Return [x, y] of the center of cell containing provided text 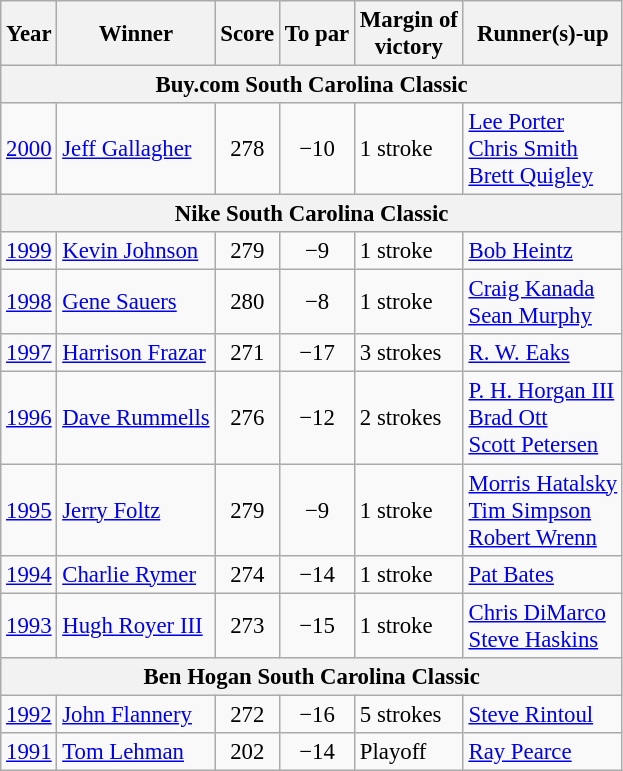
John Flannery [136, 714]
Ray Pearce [542, 752]
276 [248, 418]
5 strokes [408, 714]
202 [248, 752]
Buy.com South Carolina Classic [312, 85]
Gene Sauers [136, 302]
Lee Porter Chris Smith Brett Quigley [542, 149]
2 strokes [408, 418]
272 [248, 714]
To par [318, 34]
Steve Rintoul [542, 714]
273 [248, 626]
−10 [318, 149]
1991 [29, 752]
1996 [29, 418]
1999 [29, 251]
Score [248, 34]
−17 [318, 353]
Runner(s)-up [542, 34]
Morris Hatalsky Tim Simpson Robert Wrenn [542, 510]
1994 [29, 574]
Craig Kanada Sean Murphy [542, 302]
274 [248, 574]
R. W. Eaks [542, 353]
−12 [318, 418]
Margin ofvictory [408, 34]
Hugh Royer III [136, 626]
3 strokes [408, 353]
1998 [29, 302]
Kevin Johnson [136, 251]
Harrison Frazar [136, 353]
271 [248, 353]
Charlie Rymer [136, 574]
−15 [318, 626]
Year [29, 34]
Jeff Gallagher [136, 149]
1995 [29, 510]
Jerry Foltz [136, 510]
Dave Rummells [136, 418]
Bob Heintz [542, 251]
278 [248, 149]
1992 [29, 714]
Chris DiMarco Steve Haskins [542, 626]
1997 [29, 353]
−8 [318, 302]
Nike South Carolina Classic [312, 214]
2000 [29, 149]
Ben Hogan South Carolina Classic [312, 676]
Pat Bates [542, 574]
Winner [136, 34]
Playoff [408, 752]
1993 [29, 626]
Tom Lehman [136, 752]
−16 [318, 714]
280 [248, 302]
P. H. Horgan III Brad Ott Scott Petersen [542, 418]
